Find where the given text appears and provide that cell's center as [X, Y] coordinate. 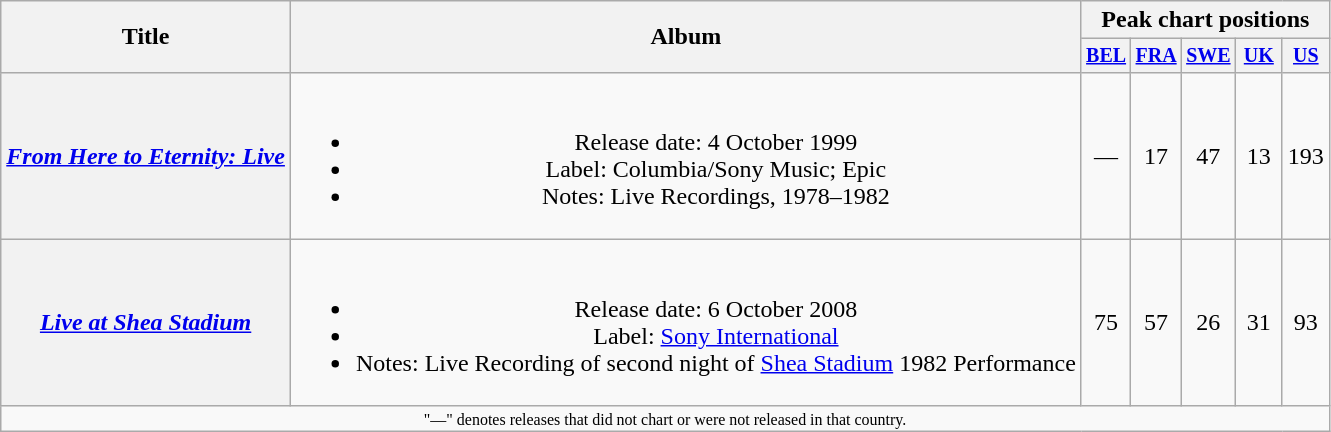
Album [686, 37]
US [1306, 56]
BEL [1106, 56]
57 [1156, 322]
Live at Shea Stadium [146, 322]
47 [1208, 156]
93 [1306, 322]
Release date: 6 October 2008Label: Sony InternationalNotes: Live Recording of second night of Shea Stadium 1982 Performance [686, 322]
Title [146, 37]
From Here to Eternity: Live [146, 156]
31 [1258, 322]
SWE [1208, 56]
13 [1258, 156]
26 [1208, 322]
UK [1258, 56]
75 [1106, 322]
"—" denotes releases that did not chart or were not released in that country. [666, 418]
17 [1156, 156]
— [1106, 156]
Peak chart positions [1205, 20]
193 [1306, 156]
FRA [1156, 56]
Release date: 4 October 1999Label: Columbia/Sony Music; EpicNotes: Live Recordings, 1978–1982 [686, 156]
